For the text-containing cell, return its midpoint in (x, y) coordinate format. 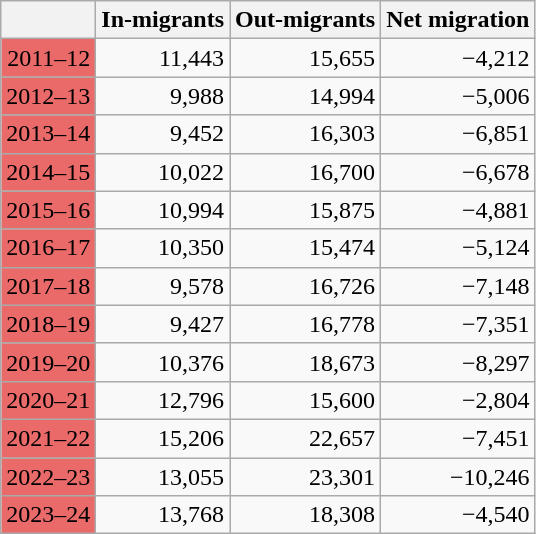
−5,006 (458, 96)
In-migrants (163, 20)
9,452 (163, 134)
−4,212 (458, 58)
16,303 (306, 134)
16,778 (306, 324)
11,443 (163, 58)
10,994 (163, 210)
15,875 (306, 210)
10,376 (163, 362)
−10,246 (458, 477)
10,350 (163, 248)
13,768 (163, 515)
2021–22 (48, 438)
22,657 (306, 438)
9,427 (163, 324)
2013–14 (48, 134)
2019–20 (48, 362)
10,022 (163, 172)
16,700 (306, 172)
−2,804 (458, 400)
18,673 (306, 362)
−8,297 (458, 362)
2020–21 (48, 400)
−4,540 (458, 515)
2023–24 (48, 515)
Net migration (458, 20)
2014–15 (48, 172)
2012–13 (48, 96)
15,474 (306, 248)
−6,851 (458, 134)
15,655 (306, 58)
16,726 (306, 286)
−7,351 (458, 324)
−4,881 (458, 210)
Out-migrants (306, 20)
−7,451 (458, 438)
2022–23 (48, 477)
2017–18 (48, 286)
9,578 (163, 286)
2015–16 (48, 210)
2011–12 (48, 58)
18,308 (306, 515)
14,994 (306, 96)
23,301 (306, 477)
−6,678 (458, 172)
−5,124 (458, 248)
9,988 (163, 96)
15,600 (306, 400)
13,055 (163, 477)
2018–19 (48, 324)
−7,148 (458, 286)
12,796 (163, 400)
15,206 (163, 438)
2016–17 (48, 248)
